Search for the cell housing the specified text and yield its [x, y] center coordinate. 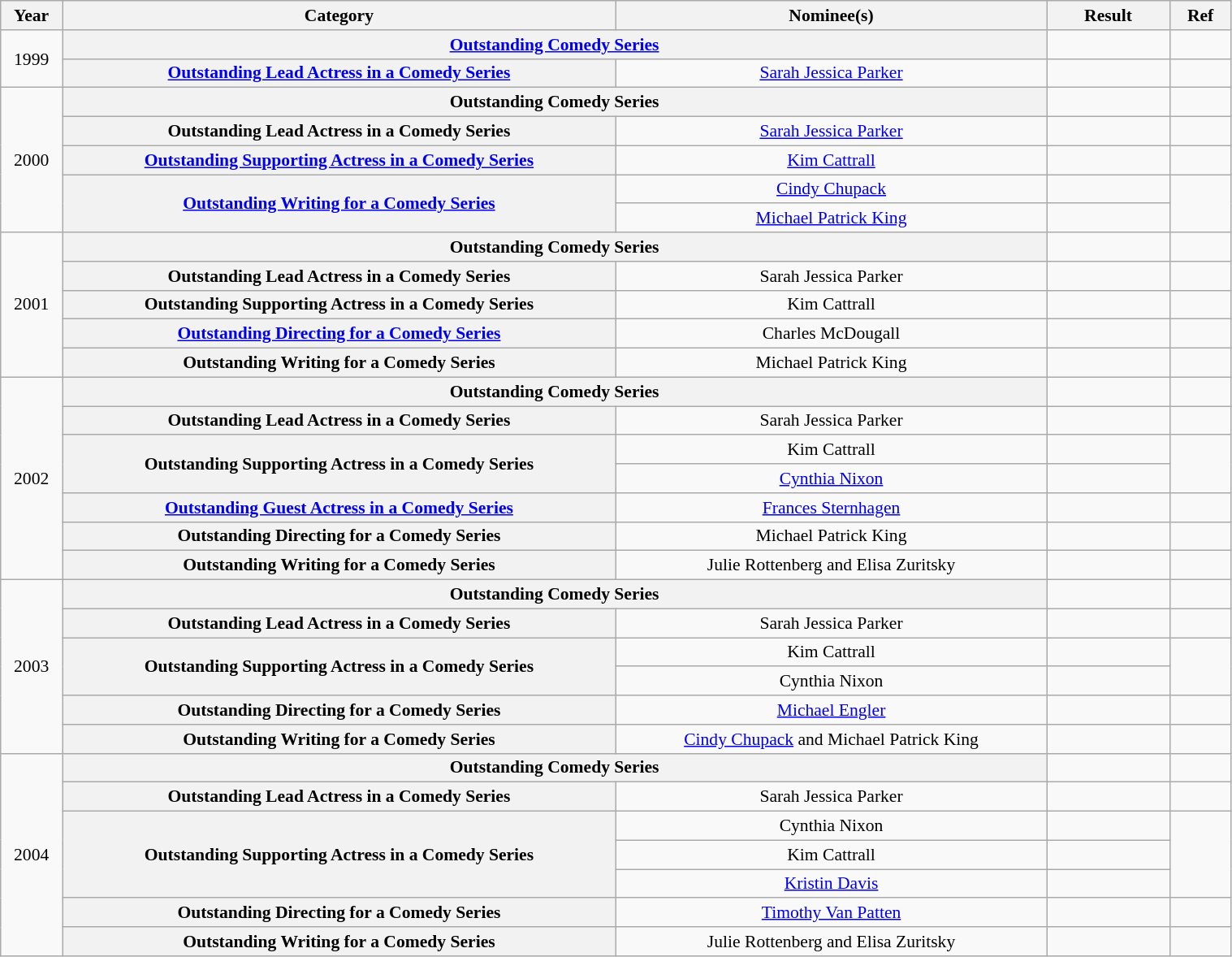
2003 [32, 667]
Cindy Chupack and Michael Patrick King [831, 739]
Ref [1200, 15]
1999 [32, 58]
2001 [32, 305]
Frances Sternhagen [831, 508]
Category [339, 15]
Outstanding Guest Actress in a Comedy Series [339, 508]
2000 [32, 160]
Michael Engler [831, 710]
Nominee(s) [831, 15]
Result [1109, 15]
2004 [32, 855]
Cindy Chupack [831, 189]
Timothy Van Patten [831, 913]
Kristin Davis [831, 884]
Charles McDougall [831, 334]
Year [32, 15]
2002 [32, 478]
